Return the (X, Y) coordinate for the center point of the cell that contains the specified text.  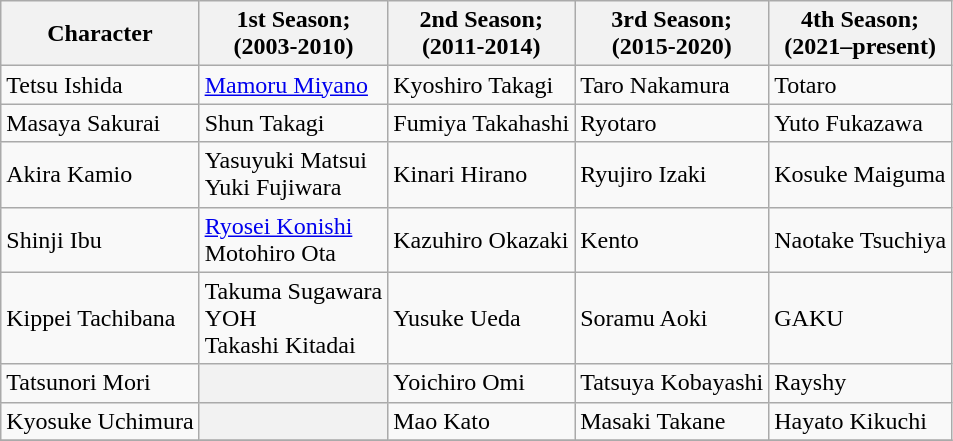
Yasuyuki MatsuiYuki Fujiwara (294, 174)
Kippei Tachibana (100, 318)
Tatsunori Mori (100, 383)
Masaya Sakurai (100, 123)
Kyoshiro Takagi (482, 85)
Mamoru Miyano (294, 85)
Takuma SugawaraYOHTakashi Kitadai (294, 318)
Mao Kato (482, 421)
Rayshy (860, 383)
Character (100, 34)
Tetsu Ishida (100, 85)
Yusuke Ueda (482, 318)
Kazuhiro Okazaki (482, 240)
1st Season;(2003-2010) (294, 34)
Akira Kamio (100, 174)
2nd Season;(2011-2014) (482, 34)
GAKU (860, 318)
Hayato Kikuchi (860, 421)
Kento (672, 240)
Kyosuke Uchimura (100, 421)
Kosuke Maiguma (860, 174)
Ryosei KonishiMotohiro Ota (294, 240)
Taro Nakamura (672, 85)
Ryotaro (672, 123)
Ryujiro Izaki (672, 174)
Totaro (860, 85)
Yoichiro Omi (482, 383)
Fumiya Takahashi (482, 123)
4th Season;(2021–present) (860, 34)
3rd Season;(2015-2020) (672, 34)
Shinji Ibu (100, 240)
Kinari Hirano (482, 174)
Shun Takagi (294, 123)
Tatsuya Kobayashi (672, 383)
Masaki Takane (672, 421)
Soramu Aoki (672, 318)
Yuto Fukazawa (860, 123)
Naotake Tsuchiya (860, 240)
